Pinpoint the cell where the given text exists, returning its [x, y] midpoint coordinate. 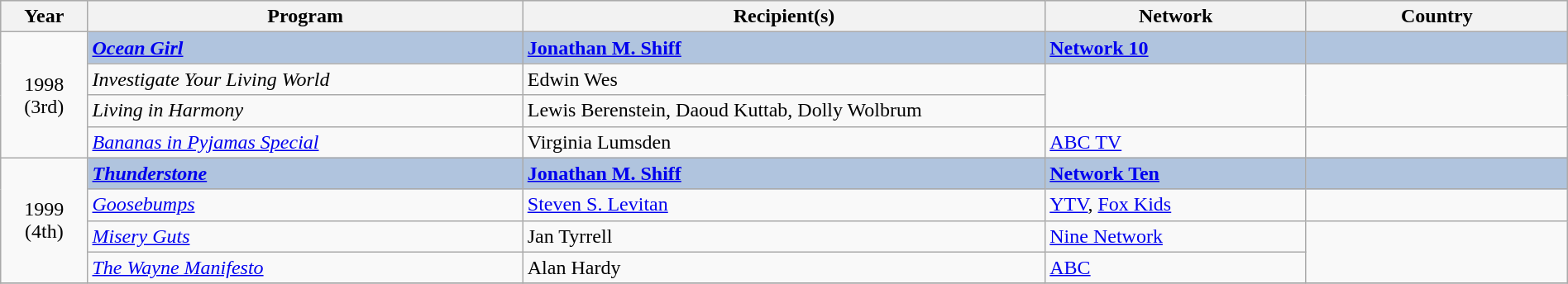
Steven S. Levitan [784, 205]
Ocean Girl [305, 48]
The Wayne Manifesto [305, 267]
1999(4th) [45, 220]
Recipient(s) [784, 17]
Goosebumps [305, 205]
Network Ten [1176, 173]
Jan Tyrrell [784, 236]
Investigate Your Living World [305, 79]
Program [305, 17]
Bananas in Pyjamas Special [305, 142]
Country [1437, 17]
ABC TV [1176, 142]
Lewis Berenstein, Daoud Kuttab, Dolly Wolbrum [784, 111]
YTV, Fox Kids [1176, 205]
ABC [1176, 267]
1998(3rd) [45, 95]
Living in Harmony [305, 111]
Thunderstone [305, 173]
Year [45, 17]
Edwin Wes [784, 79]
Misery Guts [305, 236]
Network [1176, 17]
Nine Network [1176, 236]
Network 10 [1176, 48]
Virginia Lumsden [784, 142]
Alan Hardy [784, 267]
